Locate the cell with the specified text and output its (X, Y) center coordinate. 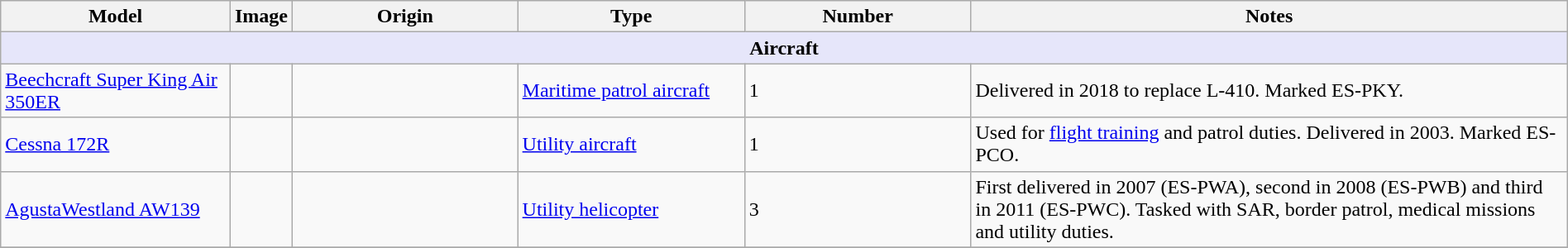
Notes (1269, 17)
Image (261, 17)
Utility helicopter (631, 209)
Origin (405, 17)
Beechcraft Super King Air 350ER (116, 91)
Cessna 172R (116, 144)
3 (858, 209)
Delivered in 2018 to replace L-410. Marked ES-PKY. (1269, 91)
Type (631, 17)
Utility aircraft (631, 144)
Aircraft (784, 48)
Model (116, 17)
Number (858, 17)
AgustaWestland AW139 (116, 209)
Used for flight training and patrol duties. Delivered in 2003. Marked ES-PCO. (1269, 144)
Maritime patrol aircraft (631, 91)
